Search for the cell housing the specified text and yield its (X, Y) center coordinate. 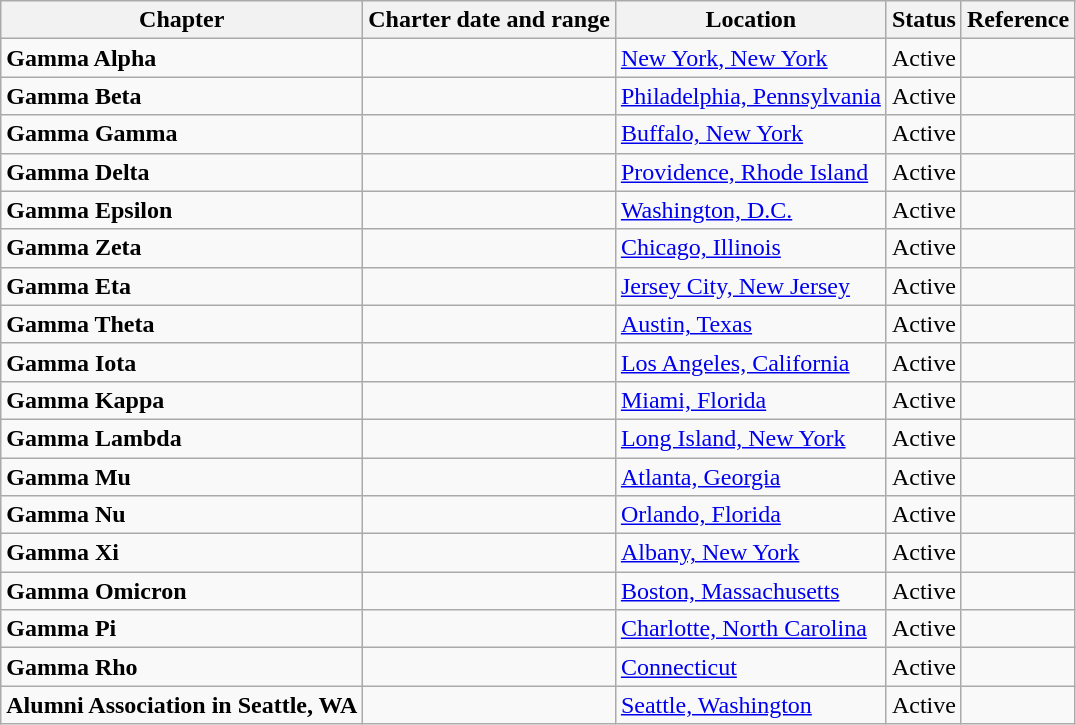
Location (750, 20)
Providence, Rhode Island (750, 172)
Gamma Eta (182, 286)
Reference (1018, 20)
Boston, Massachusetts (750, 591)
Buffalo, New York (750, 134)
Alumni Association in Seattle, WA (182, 705)
Gamma Theta (182, 324)
Gamma Lambda (182, 438)
Gamma Omicron (182, 591)
Gamma Delta (182, 172)
Charlotte, North Carolina (750, 629)
Orlando, Florida (750, 515)
Gamma Xi (182, 553)
Gamma Iota (182, 362)
Gamma Alpha (182, 58)
Gamma Nu (182, 515)
Philadelphia, Pennsylvania (750, 96)
Seattle, Washington (750, 705)
Gamma Pi (182, 629)
Gamma Kappa (182, 400)
Jersey City, New Jersey (750, 286)
Gamma Mu (182, 477)
New York, New York (750, 58)
Gamma Beta (182, 96)
Gamma Gamma (182, 134)
Miami, Florida (750, 400)
Long Island, New York (750, 438)
Chapter (182, 20)
Albany, New York (750, 553)
Status (924, 20)
Atlanta, Georgia (750, 477)
Austin, Texas (750, 324)
Chicago, Illinois (750, 248)
Gamma Rho (182, 667)
Connecticut (750, 667)
Gamma Epsilon (182, 210)
Charter date and range (490, 20)
Gamma Zeta (182, 248)
Washington, D.C. (750, 210)
Los Angeles, California (750, 362)
